Return [x, y] of the center of cell containing provided text 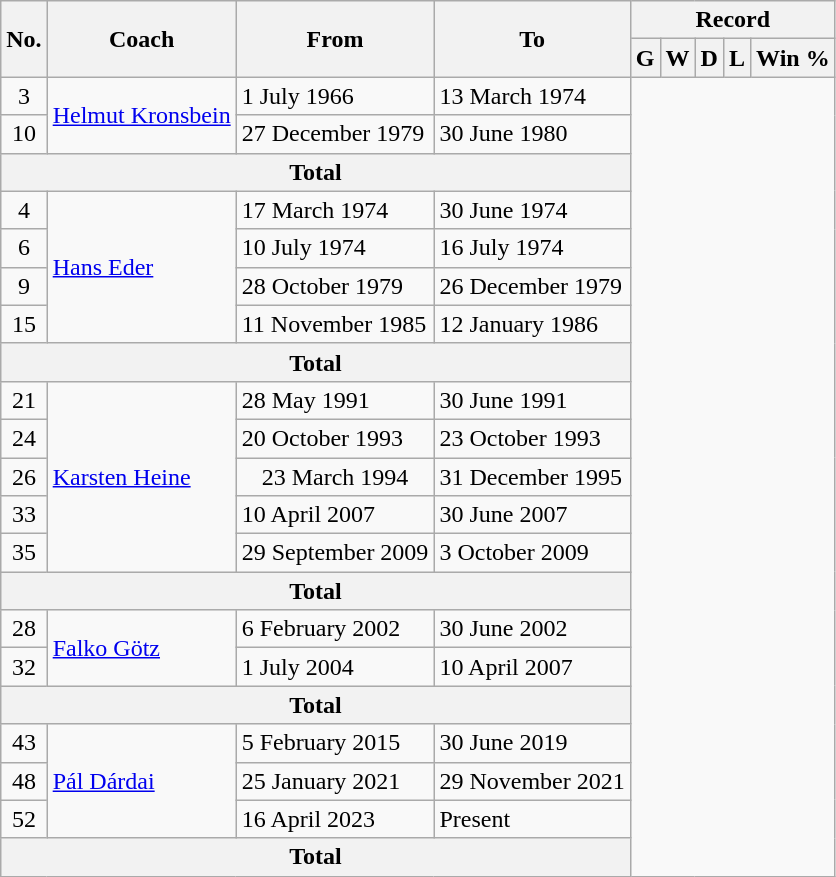
D [709, 58]
17 March 1974 [335, 210]
20 October 1993 [335, 438]
35 [24, 553]
30 June 2002 [532, 629]
Hans Eder [142, 267]
L [736, 58]
From [335, 39]
5 February 2015 [335, 743]
30 June 2019 [532, 743]
G [645, 58]
29 November 2021 [532, 781]
1 July 2004 [335, 667]
23 March 1994 [335, 477]
1 July 1966 [335, 96]
Record [732, 20]
Helmut Kronsbein [142, 115]
Karsten Heine [142, 476]
10 July 1974 [335, 248]
9 [24, 286]
23 October 1993 [532, 438]
Coach [142, 39]
4 [24, 210]
3 October 2009 [532, 553]
30 June 2007 [532, 515]
12 January 1986 [532, 324]
25 January 2021 [335, 781]
26 December 1979 [532, 286]
16 April 2023 [335, 819]
10 [24, 134]
6 February 2002 [335, 629]
30 June 1991 [532, 400]
15 [24, 324]
16 July 1974 [532, 248]
No. [24, 39]
29 September 2009 [335, 553]
11 November 1985 [335, 324]
33 [24, 515]
Present [532, 819]
21 [24, 400]
27 December 1979 [335, 134]
Win % [794, 58]
43 [24, 743]
To [532, 39]
26 [24, 477]
32 [24, 667]
31 December 1995 [532, 477]
24 [24, 438]
30 June 1980 [532, 134]
Pál Dárdai [142, 781]
28 [24, 629]
52 [24, 819]
30 June 1974 [532, 210]
3 [24, 96]
13 March 1974 [532, 96]
W [678, 58]
48 [24, 781]
28 October 1979 [335, 286]
6 [24, 248]
Falko Götz [142, 648]
28 May 1991 [335, 400]
